Return (x, y) of the center of cell containing provided text 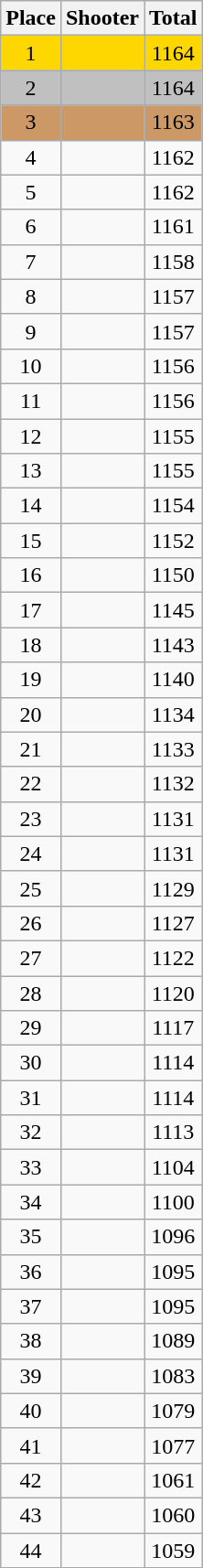
18 (31, 645)
1096 (174, 1237)
1077 (174, 1445)
9 (31, 331)
1150 (174, 575)
28 (31, 993)
37 (31, 1306)
1120 (174, 993)
1117 (174, 1028)
29 (31, 1028)
1158 (174, 262)
2 (31, 88)
1122 (174, 958)
3 (31, 123)
15 (31, 541)
1079 (174, 1411)
16 (31, 575)
1140 (174, 680)
30 (31, 1063)
10 (31, 366)
44 (31, 1551)
21 (31, 749)
42 (31, 1480)
Place (31, 18)
20 (31, 714)
1133 (174, 749)
6 (31, 227)
34 (31, 1202)
43 (31, 1515)
Shooter (102, 18)
19 (31, 680)
13 (31, 471)
1 (31, 53)
32 (31, 1133)
31 (31, 1098)
38 (31, 1341)
1134 (174, 714)
39 (31, 1376)
1161 (174, 227)
33 (31, 1167)
1059 (174, 1551)
36 (31, 1272)
23 (31, 819)
1132 (174, 784)
1143 (174, 645)
1152 (174, 541)
1089 (174, 1341)
1104 (174, 1167)
1154 (174, 506)
1061 (174, 1480)
17 (31, 610)
41 (31, 1445)
7 (31, 262)
35 (31, 1237)
11 (31, 401)
1113 (174, 1133)
27 (31, 958)
24 (31, 854)
1163 (174, 123)
1060 (174, 1515)
4 (31, 157)
25 (31, 888)
1100 (174, 1202)
Total (174, 18)
14 (31, 506)
26 (31, 923)
1083 (174, 1376)
5 (31, 192)
8 (31, 296)
40 (31, 1411)
12 (31, 436)
22 (31, 784)
1129 (174, 888)
1145 (174, 610)
1127 (174, 923)
